Find where the given text appears and provide that cell's center as [X, Y] coordinate. 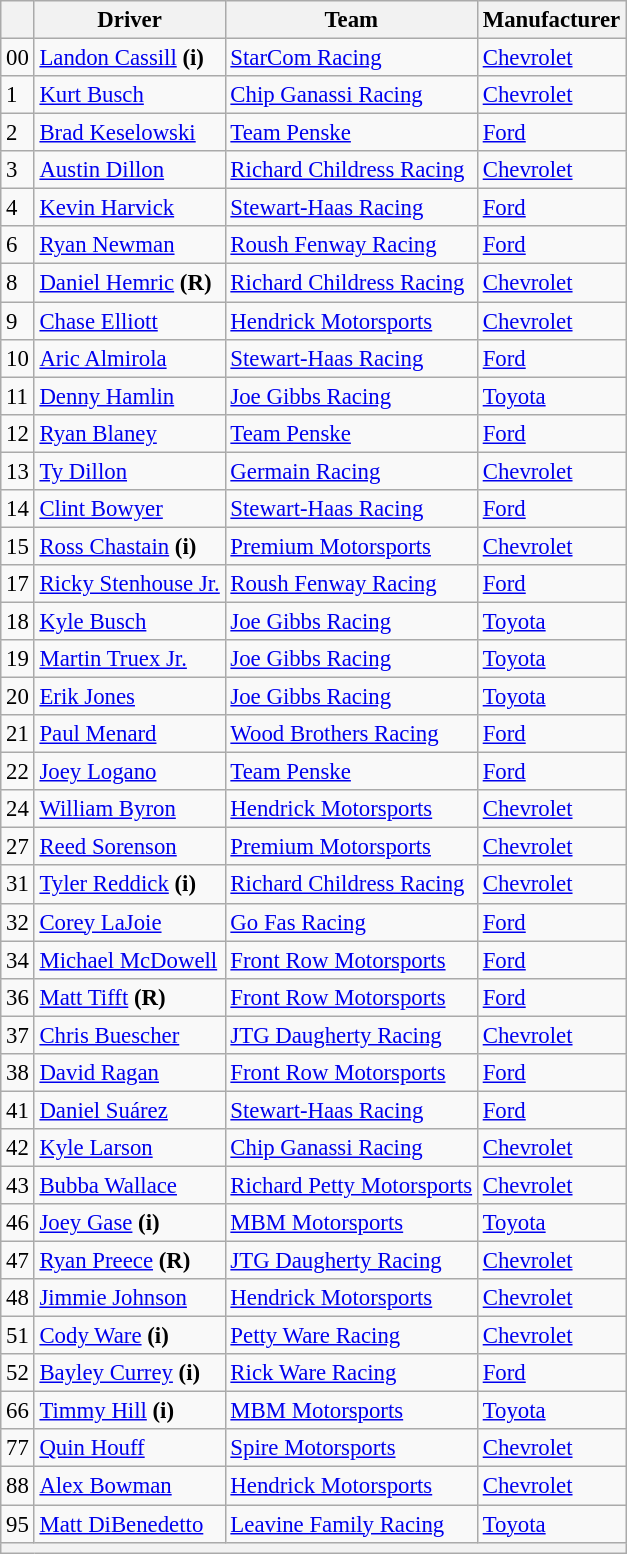
Joey Logano [130, 772]
Brad Keselowski [130, 133]
66 [18, 1411]
21 [18, 734]
Ryan Preece (R) [130, 1261]
22 [18, 772]
46 [18, 1223]
51 [18, 1336]
Chase Elliott [130, 321]
Erik Jones [130, 697]
David Ragan [130, 1073]
4 [18, 208]
Reed Sorenson [130, 847]
42 [18, 1148]
37 [18, 1035]
52 [18, 1373]
Ross Chastain (i) [130, 546]
Clint Bowyer [130, 509]
Michael McDowell [130, 960]
Corey LaJoie [130, 922]
Austin Dillon [130, 170]
Matt Tifft (R) [130, 997]
Team [351, 20]
Go Fas Racing [351, 922]
Kyle Busch [130, 621]
15 [18, 546]
Aric Almirola [130, 358]
Ryan Blaney [130, 433]
Germain Racing [351, 471]
41 [18, 1110]
10 [18, 358]
19 [18, 659]
Denny Hamlin [130, 396]
Leavine Family Racing [351, 1524]
95 [18, 1524]
StarCom Racing [351, 58]
Kurt Busch [130, 95]
Wood Brothers Racing [351, 734]
Driver [130, 20]
Tyler Reddick (i) [130, 885]
Kevin Harvick [130, 208]
Bayley Currey (i) [130, 1373]
1 [18, 95]
47 [18, 1261]
Paul Menard [130, 734]
3 [18, 170]
Martin Truex Jr. [130, 659]
88 [18, 1486]
14 [18, 509]
Petty Ware Racing [351, 1336]
Daniel Suárez [130, 1110]
Jimmie Johnson [130, 1298]
18 [18, 621]
11 [18, 396]
17 [18, 584]
2 [18, 133]
Richard Petty Motorsports [351, 1185]
00 [18, 58]
27 [18, 847]
24 [18, 809]
31 [18, 885]
34 [18, 960]
38 [18, 1073]
William Byron [130, 809]
43 [18, 1185]
Alex Bowman [130, 1486]
36 [18, 997]
Ty Dillon [130, 471]
Ryan Newman [130, 245]
Landon Cassill (i) [130, 58]
48 [18, 1298]
Matt DiBenedetto [130, 1524]
Kyle Larson [130, 1148]
77 [18, 1449]
Cody Ware (i) [130, 1336]
Daniel Hemric (R) [130, 283]
Chris Buescher [130, 1035]
Rick Ware Racing [351, 1373]
32 [18, 922]
6 [18, 245]
Bubba Wallace [130, 1185]
Timmy Hill (i) [130, 1411]
Joey Gase (i) [130, 1223]
8 [18, 283]
9 [18, 321]
20 [18, 697]
Spire Motorsports [351, 1449]
Quin Houff [130, 1449]
13 [18, 471]
Ricky Stenhouse Jr. [130, 584]
Manufacturer [551, 20]
12 [18, 433]
